Output the [X, Y] coordinate of the center of the cell containing the given text.  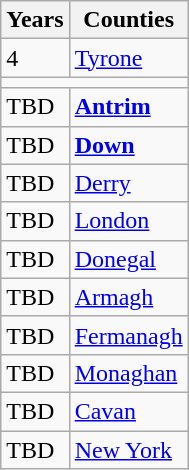
Donegal [128, 259]
Fermanagh [128, 335]
Cavan [128, 411]
Armagh [128, 297]
Antrim [128, 107]
London [128, 221]
4 [35, 58]
New York [128, 449]
Down [128, 145]
Years [35, 20]
Counties [128, 20]
Tyrone [128, 58]
Derry [128, 183]
Monaghan [128, 373]
